Determine the (x, y) coordinate at the center of the cell enclosing the given text.  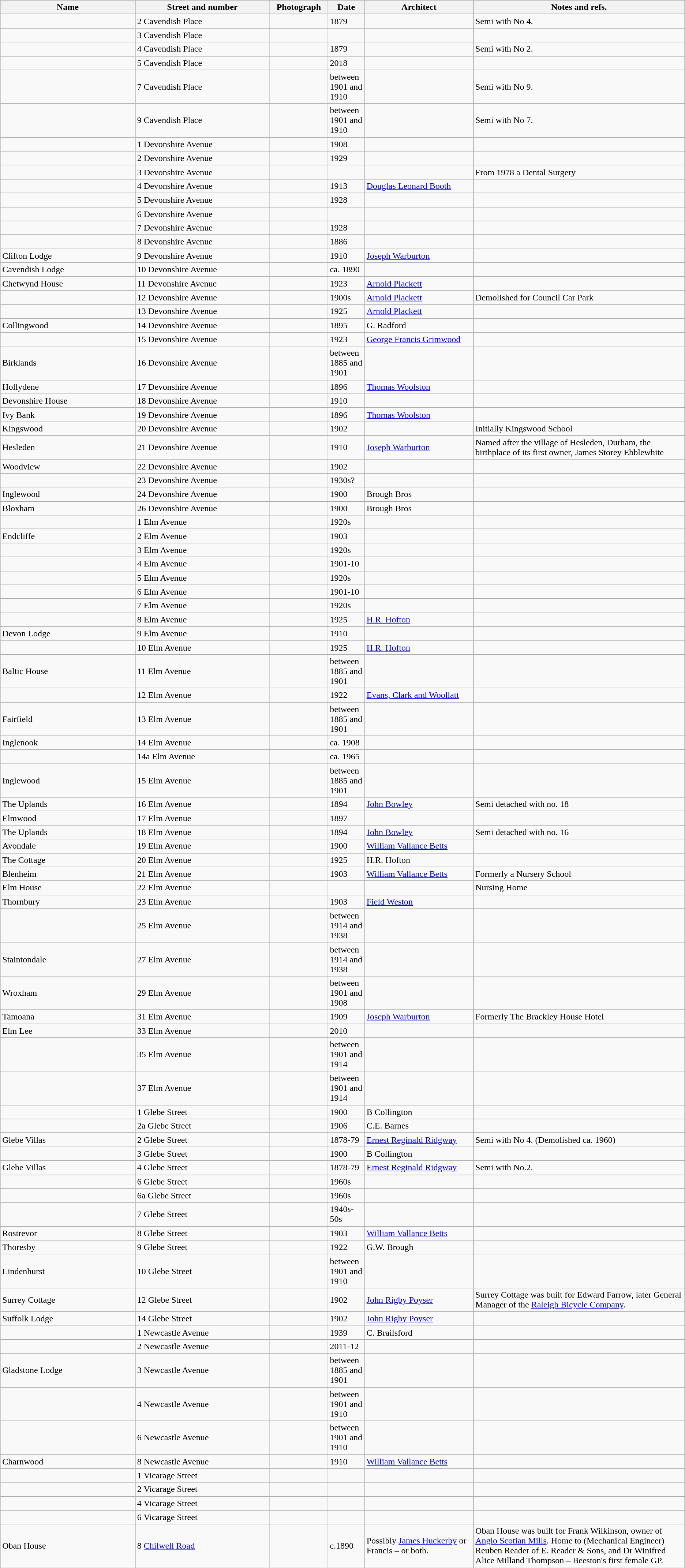
1 Elm Avenue (202, 522)
2011-12 (346, 1347)
9 Devonshire Avenue (202, 256)
29 Elm Avenue (202, 993)
Formerly a Nursery School (579, 874)
1906 (346, 1126)
Endcliffe (68, 536)
14 Devonshire Avenue (202, 325)
Thornbury (68, 902)
ca. 1890 (346, 270)
2a Glebe Street (202, 1126)
Suffolk Lodge (68, 1318)
6a Glebe Street (202, 1195)
between 1901 and 1908 (346, 993)
1913 (346, 186)
c.1890 (346, 1546)
Semi with No 7. (579, 120)
2 Elm Avenue (202, 536)
C. Brailsford (419, 1332)
Possibly James Huckerby or Francis – or both. (419, 1546)
Inglenook (68, 743)
5 Cavendish Place (202, 63)
8 Glebe Street (202, 1233)
19 Elm Avenue (202, 846)
ca. 1908 (346, 743)
Birklands (68, 363)
Surrey Cottage was built for Edward Farrow, later General Manager of the Raleigh Bicycle Company. (579, 1300)
1908 (346, 144)
C.E. Barnes (419, 1126)
14a Elm Avenue (202, 757)
Architect (419, 7)
Avondale (68, 846)
4 Vicarage Street (202, 1503)
Oban House (68, 1546)
35 Elm Avenue (202, 1055)
Initially Kingswood School (579, 429)
Name (68, 7)
Street and number (202, 7)
Photograph (299, 7)
23 Devonshire Avenue (202, 480)
Demolished for Council Car Park (579, 297)
1 Devonshire Avenue (202, 144)
Charnwood (68, 1462)
22 Elm Avenue (202, 888)
12 Elm Avenue (202, 695)
Kingswood (68, 429)
14 Elm Avenue (202, 743)
Baltic House (68, 671)
3 Newcastle Avenue (202, 1370)
5 Devonshire Avenue (202, 200)
17 Elm Avenue (202, 818)
8 Chilwell Road (202, 1546)
15 Devonshire Avenue (202, 339)
Woodview (68, 467)
14 Glebe Street (202, 1318)
Surrey Cottage (68, 1300)
20 Elm Avenue (202, 860)
Collingwood (68, 325)
7 Elm Avenue (202, 606)
9 Glebe Street (202, 1247)
11 Devonshire Avenue (202, 284)
3 Elm Avenue (202, 550)
1929 (346, 158)
1 Vicarage Street (202, 1475)
10 Glebe Street (202, 1271)
4 Cavendish Place (202, 49)
21 Devonshire Avenue (202, 447)
Semi detached with no. 16 (579, 832)
22 Devonshire Avenue (202, 467)
6 Glebe Street (202, 1182)
ca. 1965 (346, 757)
2 Vicarage Street (202, 1489)
G.W. Brough (419, 1247)
15 Elm Avenue (202, 781)
18 Devonshire Avenue (202, 401)
1 Newcastle Avenue (202, 1332)
20 Devonshire Avenue (202, 429)
1939 (346, 1332)
G. Radford (419, 325)
7 Glebe Street (202, 1214)
9 Cavendish Place (202, 120)
From 1978 a Dental Surgery (579, 172)
George Francis Grimwood (419, 339)
16 Elm Avenue (202, 804)
18 Elm Avenue (202, 832)
Semi with No 4. (579, 21)
6 Newcastle Avenue (202, 1438)
2010 (346, 1031)
6 Vicarage Street (202, 1517)
Wroxham (68, 993)
8 Devonshire Avenue (202, 242)
2 Devonshire Avenue (202, 158)
Blenheim (68, 874)
Chetwynd House (68, 284)
Ivy Bank (68, 415)
Devonshire House (68, 401)
1895 (346, 325)
Notes and refs. (579, 7)
13 Elm Avenue (202, 719)
4 Devonshire Avenue (202, 186)
Semi with No 9. (579, 87)
13 Devonshire Avenue (202, 311)
26 Devonshire Avenue (202, 508)
Douglas Leonard Booth (419, 186)
37 Elm Avenue (202, 1088)
12 Devonshire Avenue (202, 297)
Formerly The Brackley House Hotel (579, 1017)
Elm House (68, 888)
1900s (346, 297)
5 Elm Avenue (202, 578)
1909 (346, 1017)
33 Elm Avenue (202, 1031)
7 Cavendish Place (202, 87)
Thoresby (68, 1247)
Semi with No 2. (579, 49)
17 Devonshire Avenue (202, 387)
Hollydene (68, 387)
Rostrevor (68, 1233)
Elm Lee (68, 1031)
23 Elm Avenue (202, 902)
9 Elm Avenue (202, 633)
2 Cavendish Place (202, 21)
Lindenhurst (68, 1271)
Staintondale (68, 959)
2 Glebe Street (202, 1140)
6 Devonshire Avenue (202, 214)
Named after the village of Hesleden, Durham, the birthplace of its first owner, James Storey Ebblewhite (579, 447)
1897 (346, 818)
8 Elm Avenue (202, 620)
1930s? (346, 480)
1 Glebe Street (202, 1112)
12 Glebe Street (202, 1300)
4 Elm Avenue (202, 564)
3 Devonshire Avenue (202, 172)
Field Weston (419, 902)
25 Elm Avenue (202, 925)
Semi with No 4. (Demolished ca. 1960) (579, 1140)
Nursing Home (579, 888)
1940s-50s (346, 1214)
3 Cavendish Place (202, 35)
2018 (346, 63)
7 Devonshire Avenue (202, 228)
24 Devonshire Avenue (202, 494)
Clifton Lodge (68, 256)
Gladstone Lodge (68, 1370)
Semi with No.2. (579, 1168)
10 Devonshire Avenue (202, 270)
Evans, Clark and Woollatt (419, 695)
Cavendish Lodge (68, 270)
Elmwood (68, 818)
Semi detached with no. 18 (579, 804)
19 Devonshire Avenue (202, 415)
2 Newcastle Avenue (202, 1347)
Date (346, 7)
27 Elm Avenue (202, 959)
Hesleden (68, 447)
11 Elm Avenue (202, 671)
10 Elm Avenue (202, 647)
3 Glebe Street (202, 1154)
21 Elm Avenue (202, 874)
Tamoana (68, 1017)
The Cottage (68, 860)
16 Devonshire Avenue (202, 363)
31 Elm Avenue (202, 1017)
Bloxham (68, 508)
Fairfield (68, 719)
4 Glebe Street (202, 1168)
8 Newcastle Avenue (202, 1462)
4 Newcastle Avenue (202, 1404)
6 Elm Avenue (202, 592)
1886 (346, 242)
Devon Lodge (68, 633)
